Determine the (x, y) coordinate at the center of the cell enclosing the given text.  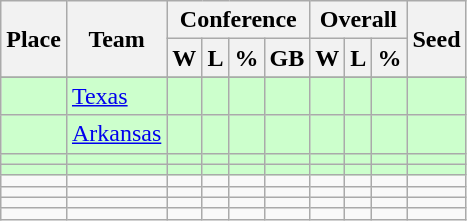
Texas (116, 96)
Arkansas (116, 134)
Conference (238, 20)
GB (287, 58)
Place (34, 39)
Overall (358, 20)
Team (116, 39)
Seed (436, 39)
